Identify which cell holds the provided text, then report its [x, y] central coordinate. 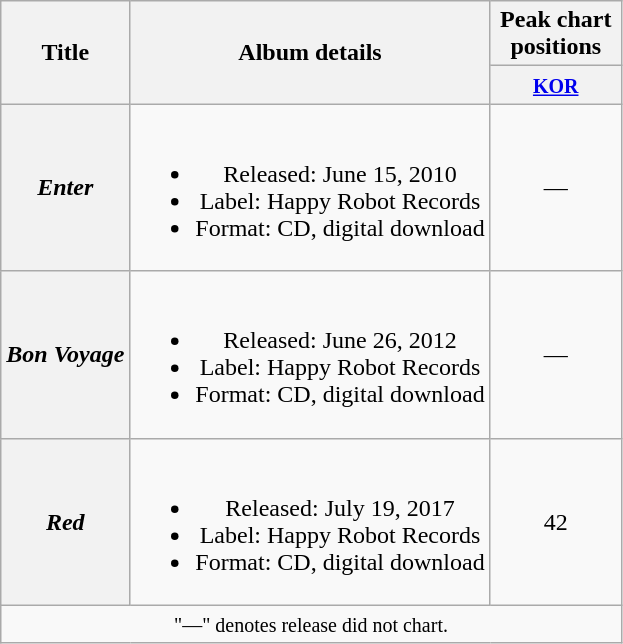
Released: June 15, 2010Label: Happy Robot RecordsFormat: CD, digital download [310, 188]
"—" denotes release did not chart. [312, 624]
Enter [66, 188]
Album details [310, 52]
KOR [556, 85]
Bon Voyage [66, 354]
42 [556, 522]
Red [66, 522]
Peak chart positions [556, 34]
Title [66, 52]
Released: June 26, 2012Label: Happy Robot RecordsFormat: CD, digital download [310, 354]
Released: July 19, 2017Label: Happy Robot RecordsFormat: CD, digital download [310, 522]
